For the text-containing cell, return its midpoint in (x, y) coordinate format. 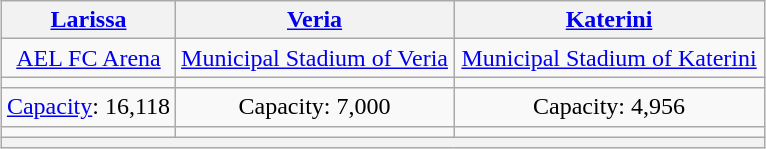
Capacity: 16,118 (88, 107)
Municipal Stadium of Katerini (610, 58)
Larissa (88, 20)
Katerini (610, 20)
AEL FC Arena (88, 58)
Capacity: 4,956 (610, 107)
Capacity: 7,000 (315, 107)
Municipal Stadium of Veria (315, 58)
Veria (315, 20)
